Detect which cell encompasses the target text, then output its (X, Y) center coordinate. 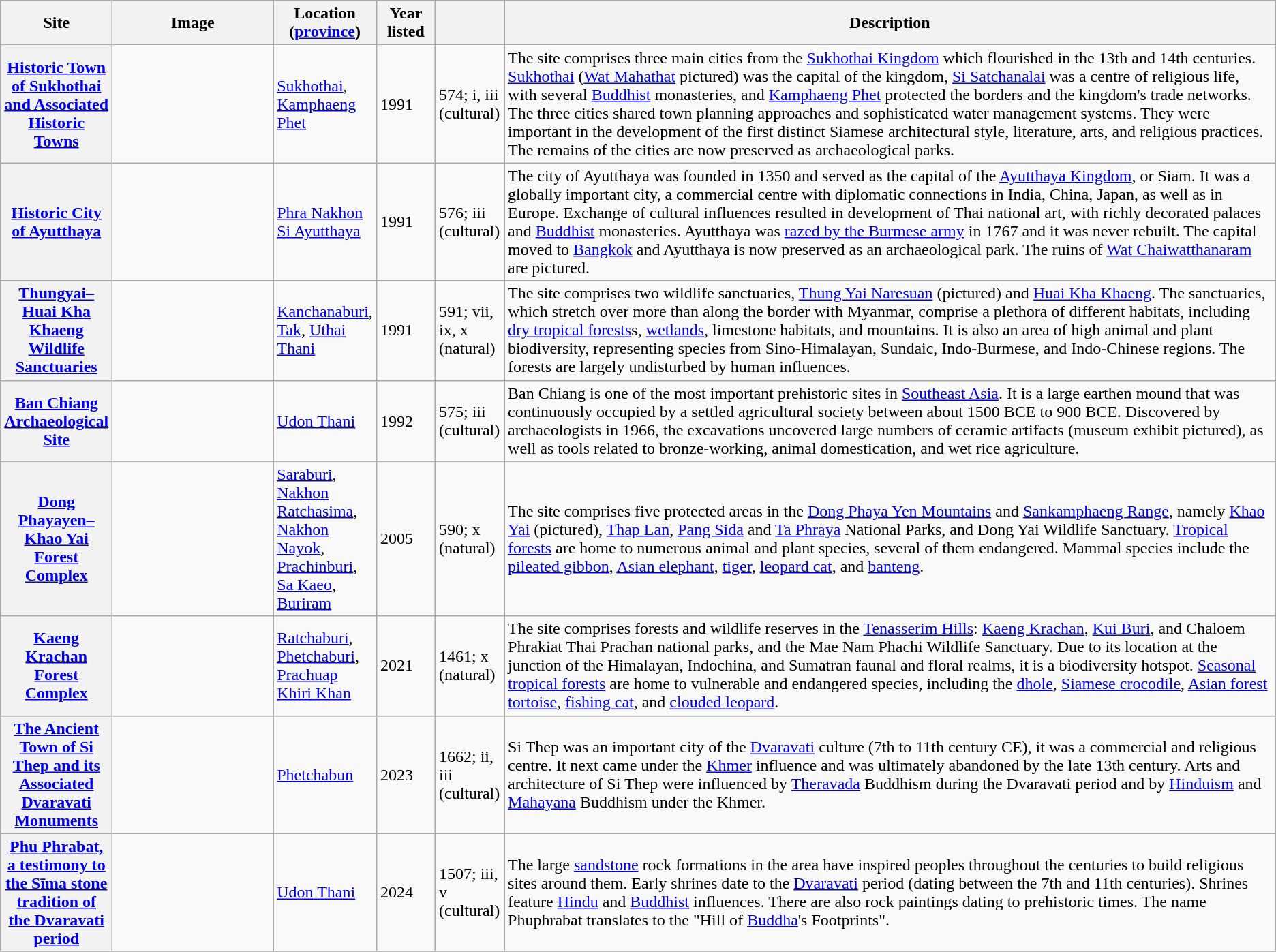
Kaeng Krachan Forest Complex (57, 666)
2023 (406, 774)
1992 (406, 421)
The Ancient Town of Si Thep and its Associated Dvaravati Monuments (57, 774)
Sukhothai, Kamphaeng Phet (325, 104)
1507; iii, v (cultural) (469, 893)
Kanchanaburi, Tak, Uthai Thani (325, 331)
1662; ii, iii (cultural) (469, 774)
Location (province) (325, 23)
574; i, iii (cultural) (469, 104)
Phra Nakhon Si Ayutthaya (325, 222)
Phu Phrabat, a testimony to the Sīma stone tradition of the Dvaravati period (57, 893)
Ratchaburi, Phetchaburi, Prachuap Khiri Khan (325, 666)
Site (57, 23)
Ban Chiang Archaeological Site (57, 421)
2024 (406, 893)
Dong Phayayen–Khao Yai Forest Complex (57, 538)
Thungyai–Huai Kha Khaeng Wildlife Sanctuaries (57, 331)
576; iii (cultural) (469, 222)
Description (890, 23)
Image (193, 23)
Historic Town of Sukhothai and Associated Historic Towns (57, 104)
2021 (406, 666)
Year listed (406, 23)
Phetchabun (325, 774)
1461; x (natural) (469, 666)
Saraburi, Nakhon Ratchasima, Nakhon Nayok, Prachinburi, Sa Kaeo, Buriram (325, 538)
590; x (natural) (469, 538)
Historic City of Ayutthaya (57, 222)
2005 (406, 538)
575; iii (cultural) (469, 421)
591; vii, ix, x (natural) (469, 331)
